Locate the cell with the specified text and output its (X, Y) center coordinate. 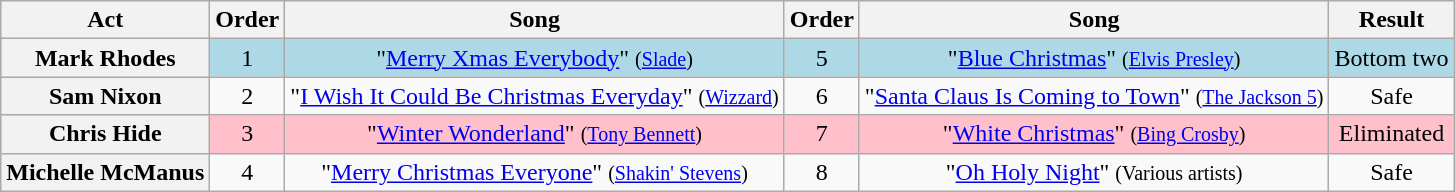
Bottom two (1392, 58)
Sam Nixon (106, 96)
"I Wish It Could Be Christmas Everyday" (Wizzard) (534, 96)
"Winter Wonderland" (Tony Bennett) (534, 134)
Mark Rhodes (106, 58)
2 (248, 96)
"Merry Christmas Everyone" (Shakin' Stevens) (534, 172)
"White Christmas" (Bing Crosby) (1094, 134)
8 (822, 172)
Michelle McManus (106, 172)
Result (1392, 20)
7 (822, 134)
1 (248, 58)
"Blue Christmas" (Elvis Presley) (1094, 58)
Eliminated (1392, 134)
4 (248, 172)
"Oh Holy Night" (Various artists) (1094, 172)
6 (822, 96)
Act (106, 20)
3 (248, 134)
"Merry Xmas Everybody" (Slade) (534, 58)
"Santa Claus Is Coming to Town" (The Jackson 5) (1094, 96)
5 (822, 58)
Chris Hide (106, 134)
